Determine the (X, Y) coordinate at the center of the cell enclosing the given text.  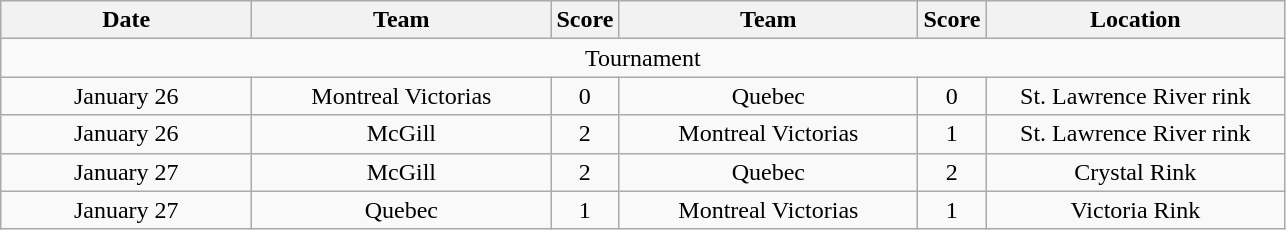
Victoria Rink (1136, 210)
Tournament (643, 58)
Date (126, 20)
Crystal Rink (1136, 172)
Location (1136, 20)
